Detect which cell encompasses the target text, then output its (x, y) center coordinate. 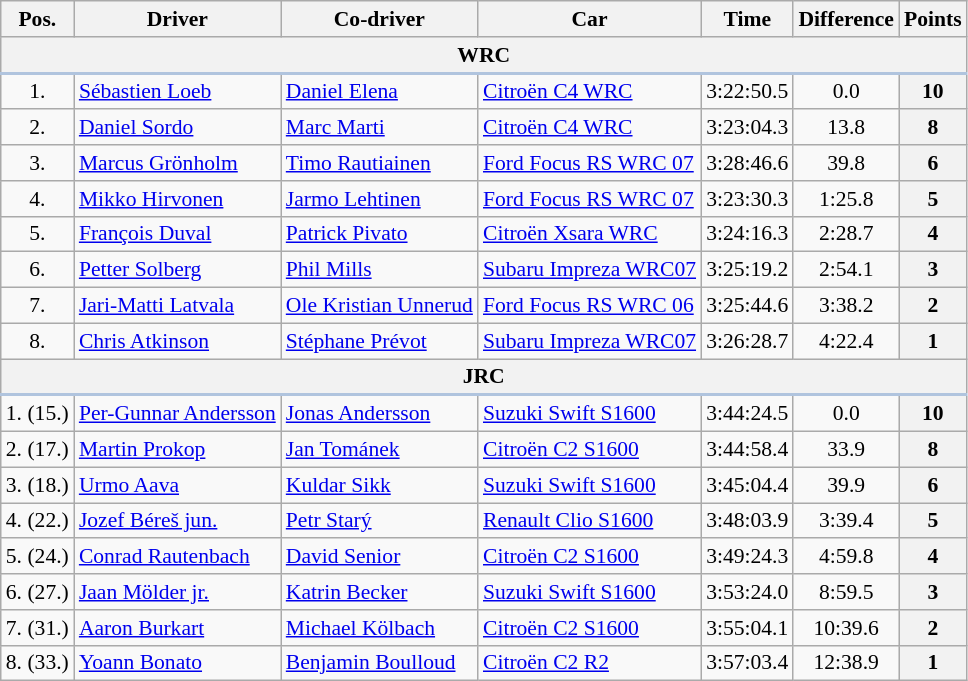
Driver (178, 19)
Car (590, 19)
39.9 (846, 485)
Benjamin Boulloud (380, 663)
3:23:04.3 (747, 128)
3:44:24.5 (747, 413)
12:38.9 (846, 663)
1:25.8 (846, 199)
3:48:03.9 (747, 521)
Sébastien Loeb (178, 91)
3:24:16.3 (747, 234)
Aaron Burkart (178, 628)
3:45:04.4 (747, 485)
39.8 (846, 163)
Pos. (38, 19)
Jonas Andersson (380, 413)
3:22:50.5 (747, 91)
3:25:19.2 (747, 270)
3:28:46.6 (747, 163)
4:59.8 (846, 557)
Petter Solberg (178, 270)
Marcus Grönholm (178, 163)
Daniel Elena (380, 91)
3. (18.) (38, 485)
Michael Kölbach (380, 628)
Citroën Xsara WRC (590, 234)
Jan Tománek (380, 450)
6. (38, 270)
3:25:44.6 (747, 306)
Petr Starý (380, 521)
3:49:24.3 (747, 557)
Jozef Béreš jun. (178, 521)
Jaan Mölder jr. (178, 592)
Per-Gunnar Andersson (178, 413)
3:53:24.0 (747, 592)
5. (24.) (38, 557)
Time (747, 19)
7. (38, 306)
Daniel Sordo (178, 128)
2:54.1 (846, 270)
Ford Focus RS WRC 06 (590, 306)
Renault Clio S1600 (590, 521)
4. (38, 199)
Kuldar Sikk (380, 485)
Marc Marti (380, 128)
Chris Atkinson (178, 341)
WRC (484, 55)
3:44:58.4 (747, 450)
Mikko Hirvonen (178, 199)
Urmo Aava (178, 485)
Ole Kristian Unnerud (380, 306)
Stéphane Prévot (380, 341)
Jarmo Lehtinen (380, 199)
Timo Rautiainen (380, 163)
33.9 (846, 450)
10:39.6 (846, 628)
Katrin Becker (380, 592)
2. (17.) (38, 450)
Patrick Pivato (380, 234)
Difference (846, 19)
Yoann Bonato (178, 663)
5. (38, 234)
François Duval (178, 234)
Martin Prokop (178, 450)
3:57:03.4 (747, 663)
3:39.4 (846, 521)
8. (38, 341)
Co-driver (380, 19)
Jari-Matti Latvala (178, 306)
3:55:04.1 (747, 628)
JRC (484, 377)
Citroën C2 R2 (590, 663)
3:26:28.7 (747, 341)
3:38.2 (846, 306)
Conrad Rautenbach (178, 557)
3:23:30.3 (747, 199)
4. (22.) (38, 521)
Points (933, 19)
4:22.4 (846, 341)
2. (38, 128)
1. (38, 91)
David Senior (380, 557)
8:59.5 (846, 592)
1. (15.) (38, 413)
13.8 (846, 128)
Phil Mills (380, 270)
6. (27.) (38, 592)
8. (33.) (38, 663)
3. (38, 163)
7. (31.) (38, 628)
2:28.7 (846, 234)
